Scan for the cell matching the given text and deliver its [X, Y] coordinate at center. 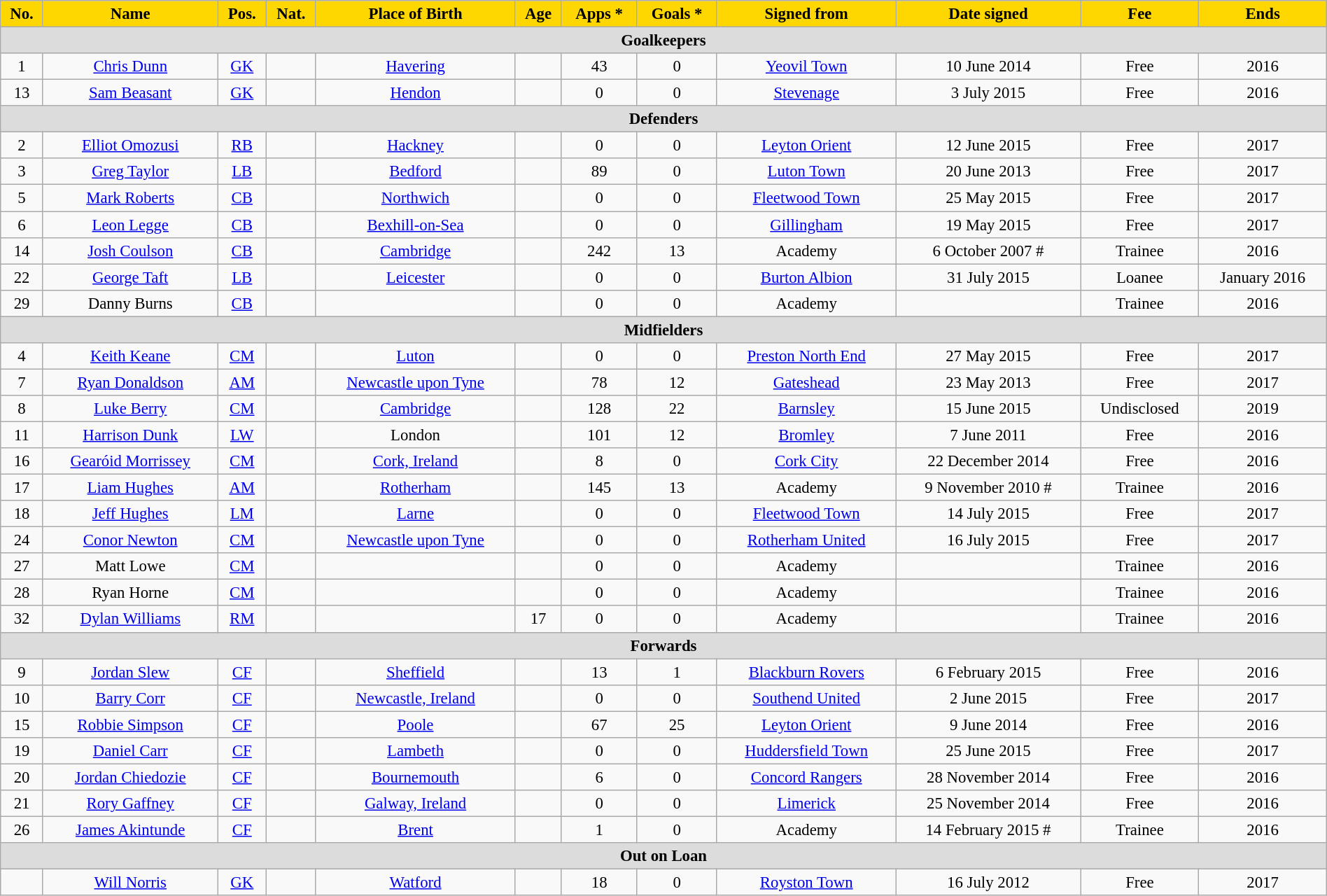
9 [22, 672]
Stevenage [806, 93]
Barnsley [806, 409]
Signed from [806, 14]
RB [242, 146]
Name [130, 14]
24 [22, 540]
25 June 2015 [988, 751]
Yeovil Town [806, 66]
Burton Albion [806, 277]
16 [22, 461]
16 July 2012 [988, 883]
RM [242, 619]
3 July 2015 [988, 93]
Ryan Horne [130, 593]
14 February 2015 # [988, 829]
George Taft [130, 277]
6 October 2007 # [988, 251]
27 [22, 566]
128 [599, 409]
19 [22, 751]
10 June 2014 [988, 66]
43 [599, 66]
9 June 2014 [988, 724]
101 [599, 435]
2 [22, 146]
6 February 2015 [988, 672]
25 November 2014 [988, 804]
Hendon [415, 93]
Hackney [415, 146]
20 June 2013 [988, 171]
16 July 2015 [988, 540]
Age [539, 14]
5 [22, 198]
Larne [415, 514]
Out on Loan [663, 856]
Elliot Omozusi [130, 146]
21 [22, 804]
Rotherham [415, 488]
Jordan Slew [130, 672]
23 May 2013 [988, 382]
2 June 2015 [988, 698]
Gillingham [806, 225]
26 [22, 829]
Place of Birth [415, 14]
Will Norris [130, 883]
Luton [415, 356]
Undisclosed [1139, 409]
Chris Dunn [130, 66]
25 [677, 724]
Preston North End [806, 356]
12 June 2015 [988, 146]
Poole [415, 724]
Fee [1139, 14]
Cork, Ireland [415, 461]
32 [22, 619]
Mark Roberts [130, 198]
Date signed [988, 14]
LW [242, 435]
Luton Town [806, 171]
Defenders [663, 119]
Royston Town [806, 883]
Conor Newton [130, 540]
Ends [1263, 14]
10 [22, 698]
London [415, 435]
145 [599, 488]
15 June 2015 [988, 409]
Bromley [806, 435]
Bexhill-on-Sea [415, 225]
Forwards [663, 645]
Matt Lowe [130, 566]
78 [599, 382]
3 [22, 171]
Harrison Dunk [130, 435]
22 December 2014 [988, 461]
Loanee [1139, 277]
Newcastle, Ireland [415, 698]
No. [22, 14]
James Akintunde [130, 829]
67 [599, 724]
Bedford [415, 171]
Liam Hughes [130, 488]
4 [22, 356]
Galway, Ireland [415, 804]
19 May 2015 [988, 225]
9 November 2010 # [988, 488]
25 May 2015 [988, 198]
Keith Keane [130, 356]
14 [22, 251]
Luke Berry [130, 409]
Pos. [242, 14]
20 [22, 777]
Concord Rangers [806, 777]
14 July 2015 [988, 514]
LM [242, 514]
Limerick [806, 804]
Apps * [599, 14]
Daniel Carr [130, 751]
7 [22, 382]
Cork City [806, 461]
Sam Beasant [130, 93]
Midfielders [663, 330]
Huddersfield Town [806, 751]
Gateshead [806, 382]
Ryan Donaldson [130, 382]
11 [22, 435]
242 [599, 251]
Dylan Williams [130, 619]
7 June 2011 [988, 435]
28 [22, 593]
Nat. [291, 14]
Jordan Chiedozie [130, 777]
89 [599, 171]
Havering [415, 66]
27 May 2015 [988, 356]
Rory Gaffney [130, 804]
Greg Taylor [130, 171]
Sheffield [415, 672]
Danny Burns [130, 303]
January 2016 [1263, 277]
Northwich [415, 198]
Goals * [677, 14]
Bournemouth [415, 777]
Jeff Hughes [130, 514]
28 November 2014 [988, 777]
Blackburn Rovers [806, 672]
Brent [415, 829]
Rotherham United [806, 540]
Robbie Simpson [130, 724]
Goalkeepers [663, 41]
29 [22, 303]
Watford [415, 883]
Southend United [806, 698]
15 [22, 724]
Barry Corr [130, 698]
2019 [1263, 409]
31 July 2015 [988, 277]
Leon Legge [130, 225]
Leicester [415, 277]
Lambeth [415, 751]
Josh Coulson [130, 251]
Gearóid Morrissey [130, 461]
